Extract the [X, Y] coordinate from the center of the cell holding the provided text.  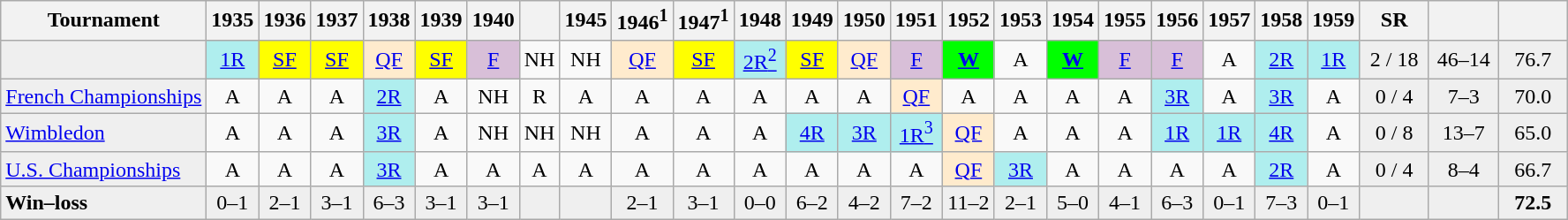
6–2 [812, 203]
46–14 [1464, 60]
SR [1395, 21]
0 / 8 [1395, 133]
2 / 18 [1395, 60]
66.7 [1533, 169]
19471 [703, 21]
Tournament [104, 21]
1956 [1178, 21]
1939 [441, 21]
4–1 [1125, 203]
1959 [1333, 21]
Wimbledon [104, 133]
11–2 [968, 203]
U.S. Championships [104, 169]
1R3 [916, 133]
0–0 [759, 203]
1938 [388, 21]
1958 [1282, 21]
4–2 [863, 203]
1952 [968, 21]
1955 [1125, 21]
76.7 [1533, 60]
1948 [759, 21]
5–0 [1072, 203]
72.5 [1533, 203]
13–7 [1464, 133]
7–2 [916, 203]
2R2 [759, 60]
8–4 [1464, 169]
Win–loss [104, 203]
1951 [916, 21]
French Championships [104, 96]
1949 [812, 21]
1936 [284, 21]
65.0 [1533, 133]
1950 [863, 21]
19461 [643, 21]
1940 [493, 21]
1935 [233, 21]
1957 [1229, 21]
1945 [586, 21]
1954 [1072, 21]
1937 [337, 21]
1953 [1021, 21]
R [539, 96]
70.0 [1533, 96]
